Find where the given text appears and provide that cell's center as (X, Y) coordinate. 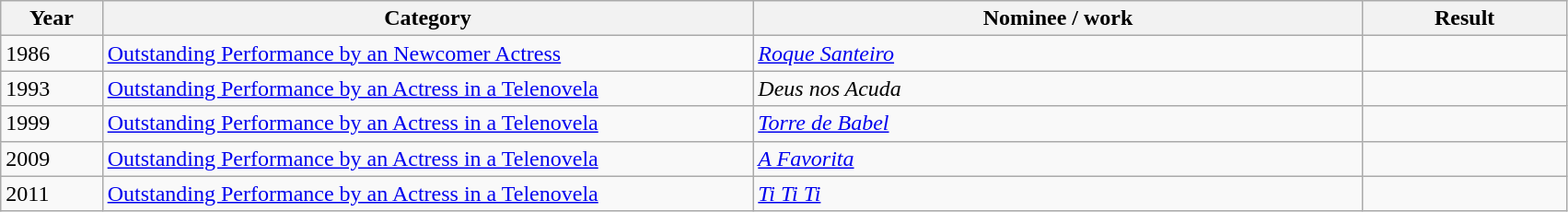
Roque Santeiro (1058, 53)
Year (52, 18)
Torre de Babel (1058, 124)
1999 (52, 124)
2009 (52, 159)
1993 (52, 88)
Outstanding Performance by an Newcomer Actress (427, 53)
Result (1464, 18)
Category (427, 18)
A Favorita (1058, 159)
Ti Ti Ti (1058, 194)
1986 (52, 53)
Nominee / work (1058, 18)
Deus nos Acuda (1058, 88)
2011 (52, 194)
